Find where the given text appears and provide that cell's center as (x, y) coordinate. 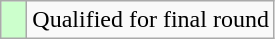
Qualified for final round (151, 20)
